For the text-containing cell, return its midpoint in (X, Y) coordinate format. 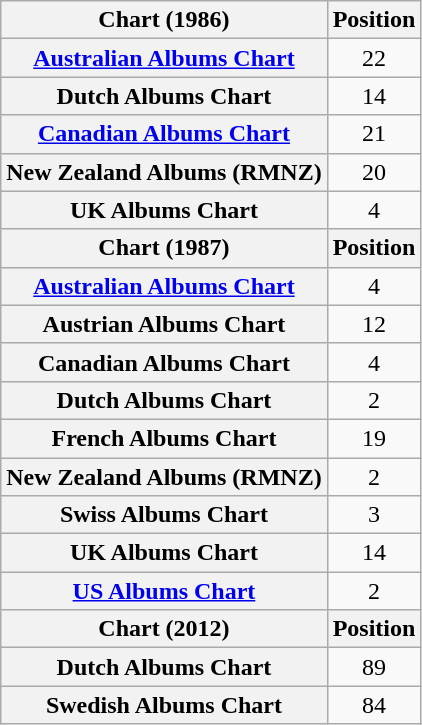
3 (374, 515)
84 (374, 705)
Chart (1986) (164, 20)
22 (374, 58)
19 (374, 438)
12 (374, 324)
Chart (1987) (164, 248)
Swiss Albums Chart (164, 515)
89 (374, 667)
Chart (2012) (164, 629)
French Albums Chart (164, 438)
20 (374, 172)
Austrian Albums Chart (164, 324)
US Albums Chart (164, 591)
21 (374, 134)
Swedish Albums Chart (164, 705)
